Return [x, y] of the center of cell containing provided text 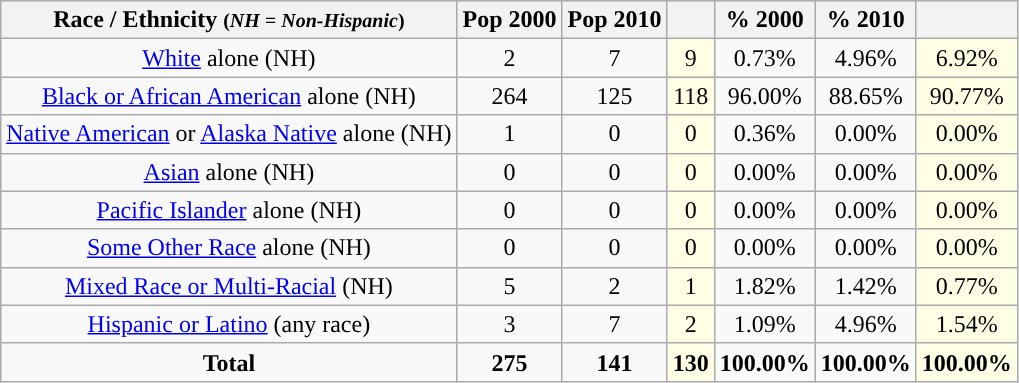
3 [510, 324]
Race / Ethnicity (NH = Non-Hispanic) [229, 20]
275 [510, 362]
1.82% [764, 286]
0.73% [764, 58]
White alone (NH) [229, 58]
1.09% [764, 324]
6.92% [966, 58]
% 2010 [866, 20]
0.36% [764, 134]
Hispanic or Latino (any race) [229, 324]
Pacific Islander alone (NH) [229, 210]
Mixed Race or Multi-Racial (NH) [229, 286]
Asian alone (NH) [229, 172]
125 [614, 96]
5 [510, 286]
% 2000 [764, 20]
Pop 2010 [614, 20]
118 [690, 96]
9 [690, 58]
Total [229, 362]
1.42% [866, 286]
1.54% [966, 324]
Black or African American alone (NH) [229, 96]
90.77% [966, 96]
0.77% [966, 286]
130 [690, 362]
Native American or Alaska Native alone (NH) [229, 134]
96.00% [764, 96]
141 [614, 362]
88.65% [866, 96]
Some Other Race alone (NH) [229, 248]
264 [510, 96]
Pop 2000 [510, 20]
